Identify which cell holds the provided text, then report its [x, y] central coordinate. 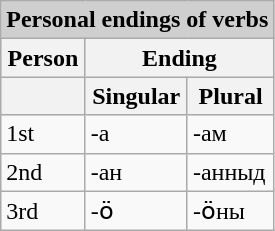
1st [43, 134]
-анныд [230, 172]
-ӧ [136, 211]
Person [43, 58]
-ан [136, 172]
-ӧны [230, 211]
-а [136, 134]
2nd [43, 172]
3rd [43, 211]
Singular [136, 96]
Personal endings of verbs [138, 20]
Ending [180, 58]
Plural [230, 96]
-ам [230, 134]
